Scan for the cell matching the given text and deliver its [x, y] coordinate at center. 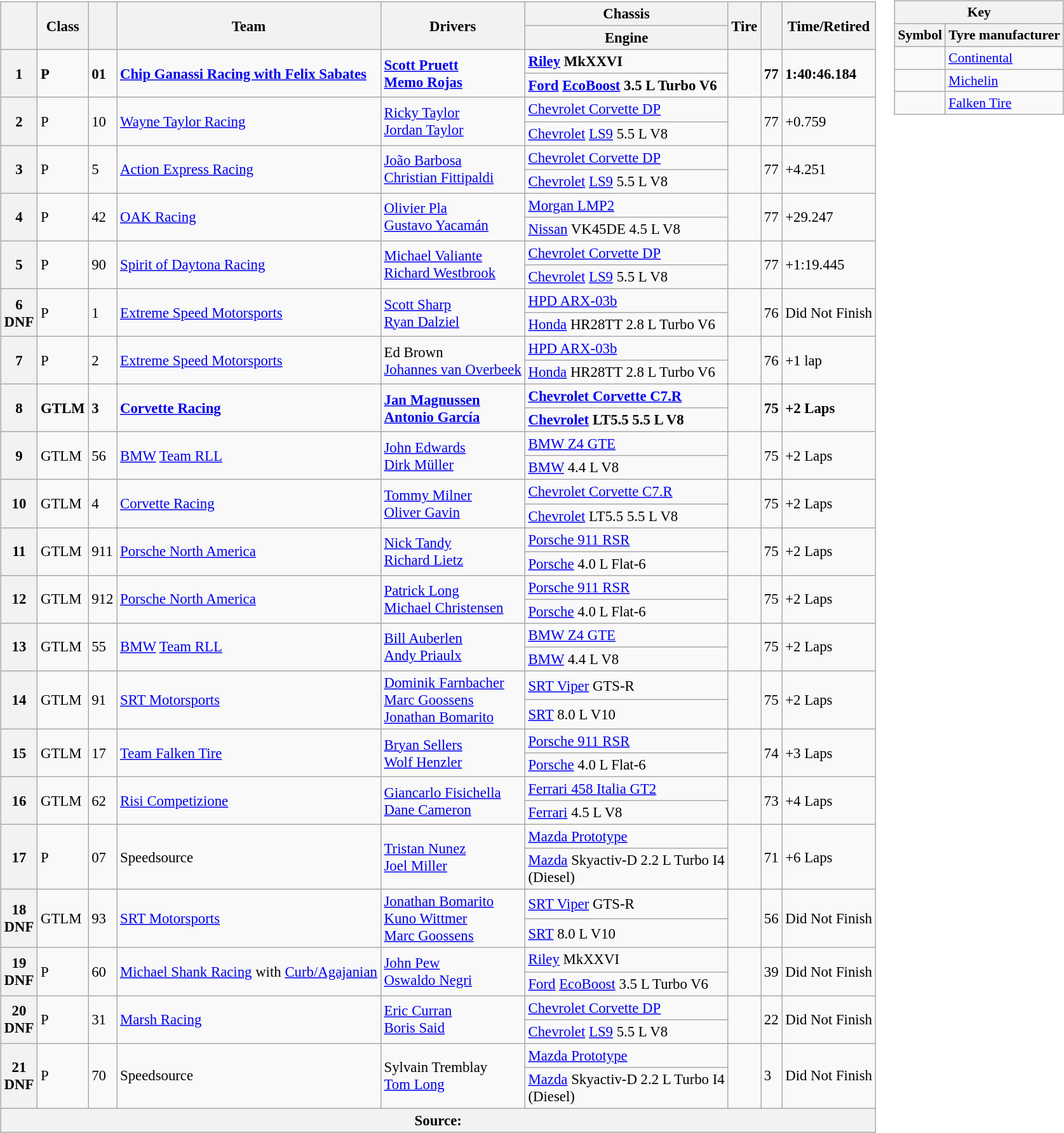
71 [771, 857]
Giancarlo Fisichella Dane Cameron [452, 801]
Continental [1004, 58]
+1:19.445 [828, 264]
Nick Tandy Richard Lietz [452, 552]
Falken Tire [1004, 103]
22 [771, 1019]
Class [63, 25]
Wayne Taylor Racing [249, 121]
Jonathan Bomarito Kuno Wittmer Marc Goossens [452, 919]
OAK Racing [249, 217]
+3 Laps [828, 752]
73 [771, 801]
Bill Auberlen Andy Priaulx [452, 647]
Ferrari 458 Italia GT2 [626, 789]
Ferrari 4.5 L V8 [626, 813]
Chassis [626, 14]
6DNF [19, 313]
15 [19, 752]
7 [19, 360]
+1 lap [828, 360]
Team Falken Tire [249, 752]
Spirit of Daytona Racing [249, 264]
+0.759 [828, 121]
60 [103, 971]
18DNF [19, 919]
Drivers [452, 25]
01 [103, 74]
07 [103, 857]
20DNF [19, 1019]
Tire [744, 25]
Action Express Racing [249, 169]
13 [19, 647]
55 [103, 647]
11 [19, 552]
Scott Sharp Ryan Dalziel [452, 313]
Team [249, 25]
8 [19, 408]
+4.251 [828, 169]
Marsh Racing [249, 1019]
Morgan LMP2 [626, 205]
John Edwards Dirk Müller [452, 456]
John Pew Oswaldo Negri [452, 971]
Patrick Long Michael Christensen [452, 599]
Engine [626, 38]
9 [19, 456]
Michelin [1004, 81]
João Barbosa Christian Fittipaldi [452, 169]
Olivier Pla Gustavo Yacamán [452, 217]
21DNF [19, 1076]
+4 Laps [828, 801]
1:40:46.184 [828, 74]
31 [103, 1019]
Michael Valiante Richard Westbrook [452, 264]
Tommy Milner Oliver Gavin [452, 503]
Tyre manufacturer [1004, 35]
Symbol [920, 35]
14 [19, 700]
Sylvain Tremblay Tom Long [452, 1076]
42 [103, 217]
93 [103, 919]
90 [103, 264]
Eric Curran Boris Said [452, 1019]
Jan Magnussen Antonio García [452, 408]
Chip Ganassi Racing with Felix Sabates [249, 74]
Dominik Farnbacher Marc Goossens Jonathan Bomarito [452, 700]
12 [19, 599]
912 [103, 599]
Bryan Sellers Wolf Henzler [452, 752]
39 [771, 971]
Risi Competizione [249, 801]
Ed Brown Johannes van Overbeek [452, 360]
Time/Retired [828, 25]
Ricky Taylor Jordan Taylor [452, 121]
62 [103, 801]
Tristan Nunez Joel Miller [452, 857]
91 [103, 700]
Source: [438, 1120]
16 [19, 801]
+29.247 [828, 217]
74 [771, 752]
911 [103, 552]
Michael Shank Racing with Curb/Agajanian [249, 971]
70 [103, 1076]
19DNF [19, 971]
Nissan VK45DE 4.5 L V8 [626, 229]
Key [979, 13]
+6 Laps [828, 857]
Scott Pruett Memo Rojas [452, 74]
